Find where the given text appears and provide that cell's center as (x, y) coordinate. 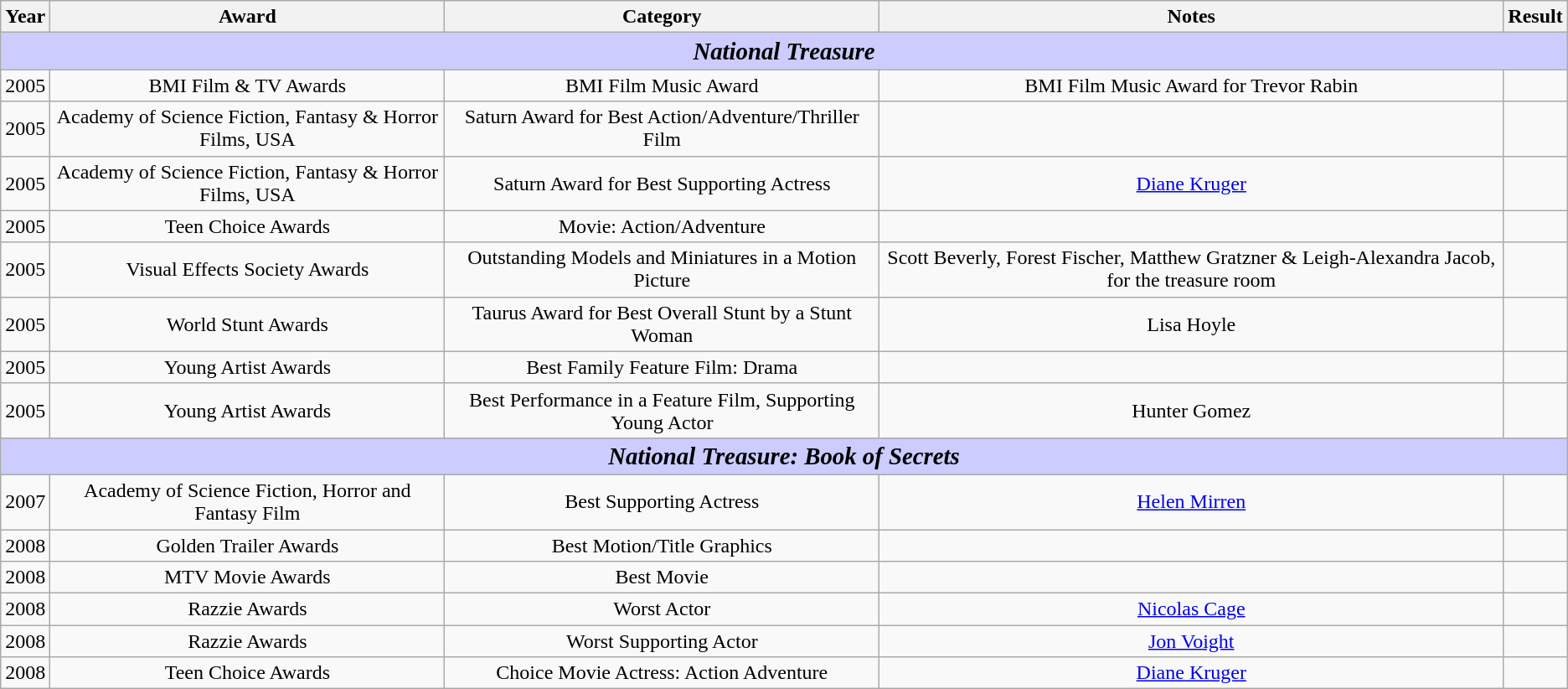
World Stunt Awards (248, 324)
Result (1535, 17)
Worst Actor (662, 609)
Year (25, 17)
Saturn Award for Best Action/Adventure/Thriller Film (662, 129)
Best Movie (662, 578)
Choice Movie Actress: Action Adventure (662, 673)
Best Family Feature Film: Drama (662, 367)
Scott Beverly, Forest Fischer, Matthew Gratzner & Leigh-Alexandra Jacob, for the treasure room (1191, 270)
Worst Supporting Actor (662, 641)
Best Performance in a Feature Film, Supporting Young Actor (662, 411)
Taurus Award for Best Overall Stunt by a Stunt Woman (662, 324)
Nicolas Cage (1191, 609)
National Treasure: Book of Secrets (784, 456)
MTV Movie Awards (248, 578)
BMI Film Music Award (662, 85)
National Treasure (784, 51)
Movie: Action/Adventure (662, 226)
Saturn Award for Best Supporting Actress (662, 183)
BMI Film Music Award for Trevor Rabin (1191, 85)
BMI Film & TV Awards (248, 85)
2007 (25, 501)
Best Motion/Title Graphics (662, 546)
Golden Trailer Awards (248, 546)
Lisa Hoyle (1191, 324)
Jon Voight (1191, 641)
Hunter Gomez (1191, 411)
Visual Effects Society Awards (248, 270)
Award (248, 17)
Outstanding Models and Miniatures in a Motion Picture (662, 270)
Helen Mirren (1191, 501)
Academy of Science Fiction, Horror and Fantasy Film (248, 501)
Notes (1191, 17)
Best Supporting Actress (662, 501)
Category (662, 17)
